From the cell containing the given text, extract its center point as [X, Y] coordinate. 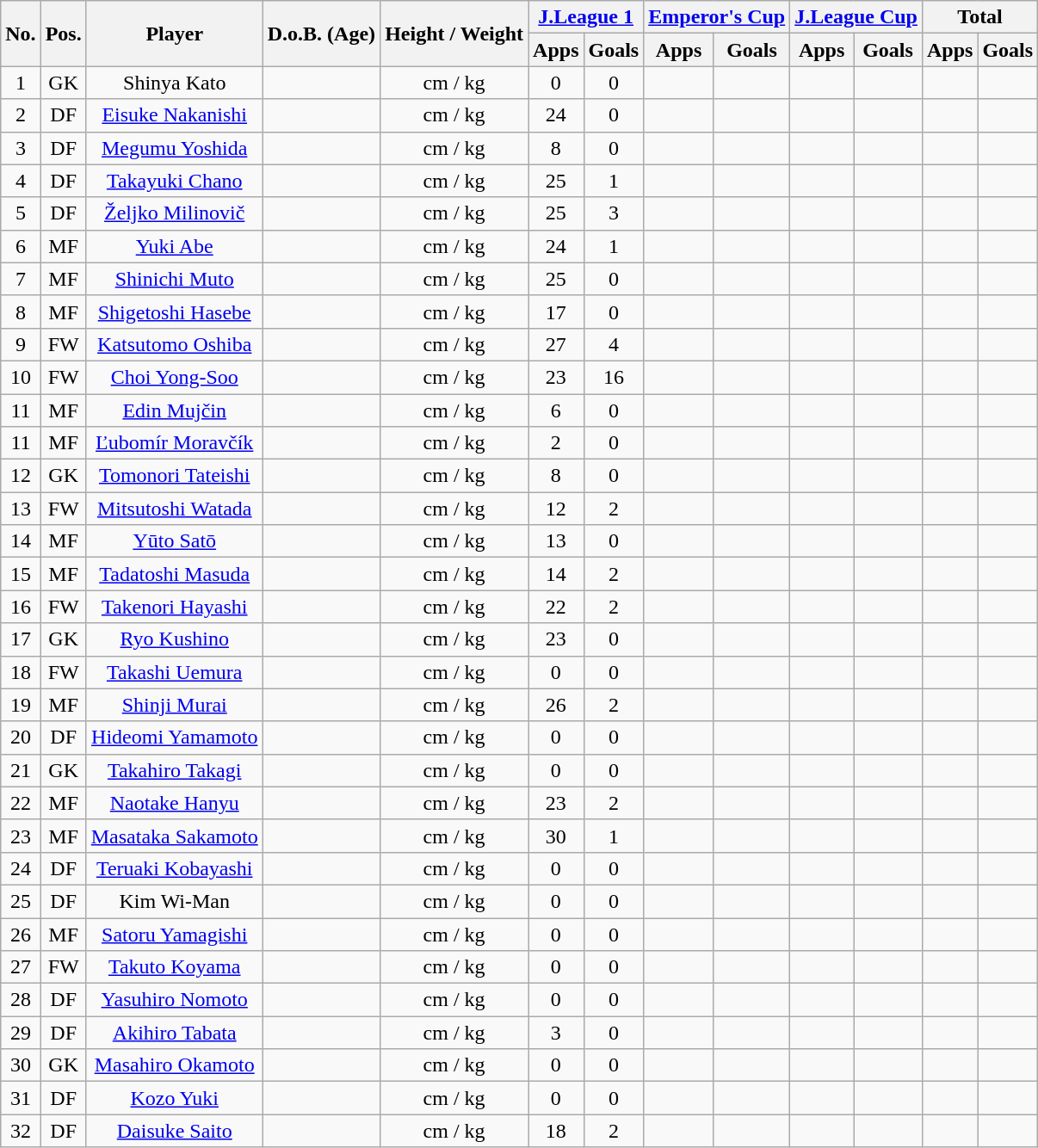
Kim Wi-Man [174, 901]
No. [21, 34]
Edin Mujčin [174, 410]
Teruaki Kobayashi [174, 868]
Ľubomír Moravčík [174, 443]
Takuto Koyama [174, 967]
Shinya Kato [174, 83]
Masahiro Okamoto [174, 1065]
20 [21, 738]
Katsutomo Oshiba [174, 344]
21 [21, 770]
Takayuki Chano [174, 181]
Kozo Yuki [174, 1098]
Height / Weight [454, 34]
15 [21, 574]
Eisuke Nakanishi [174, 115]
Takashi Uemura [174, 672]
Takahiro Takagi [174, 770]
Mitsutoshi Watada [174, 509]
5 [21, 213]
Hideomi Yamamoto [174, 738]
Tadatoshi Masuda [174, 574]
Tomonori Tateishi [174, 476]
J.League 1 [586, 17]
Shinji Murai [174, 705]
Takenori Hayashi [174, 607]
Yūto Satō [174, 541]
Daisuke Saito [174, 1131]
Pos. [64, 34]
Shigetoshi Hasebe [174, 312]
Emperor's Cup [717, 17]
Shinichi Muto [174, 279]
Satoru Yamagishi [174, 934]
Masataka Sakamoto [174, 836]
J.League Cup [856, 17]
Total [979, 17]
Željko Milinovič [174, 213]
32 [21, 1131]
Naotake Hanyu [174, 803]
Player [174, 34]
10 [21, 377]
Choi Yong-Soo [174, 377]
Yuki Abe [174, 246]
Megumu Yoshida [174, 148]
19 [21, 705]
31 [21, 1098]
Ryo Kushino [174, 639]
Akihiro Tabata [174, 1033]
D.o.B. (Age) [321, 34]
9 [21, 344]
29 [21, 1033]
Yasuhiro Nomoto [174, 1000]
28 [21, 1000]
7 [21, 279]
